Return (X, Y) of the center of cell containing provided text 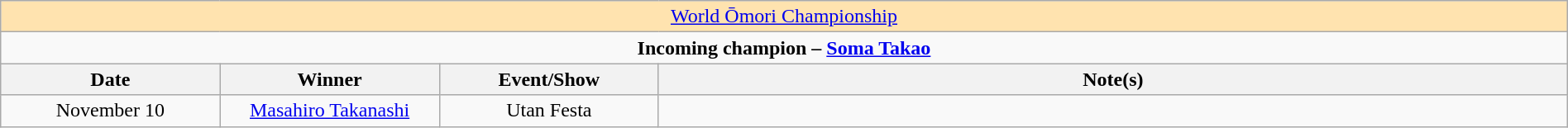
World Ōmori Championship (784, 17)
Masahiro Takanashi (329, 111)
Event/Show (549, 79)
Date (111, 79)
Utan Festa (549, 111)
Note(s) (1113, 79)
Winner (329, 79)
November 10 (111, 111)
Incoming champion – Soma Takao (784, 48)
